Locate the cell with the specified text and output its [X, Y] center coordinate. 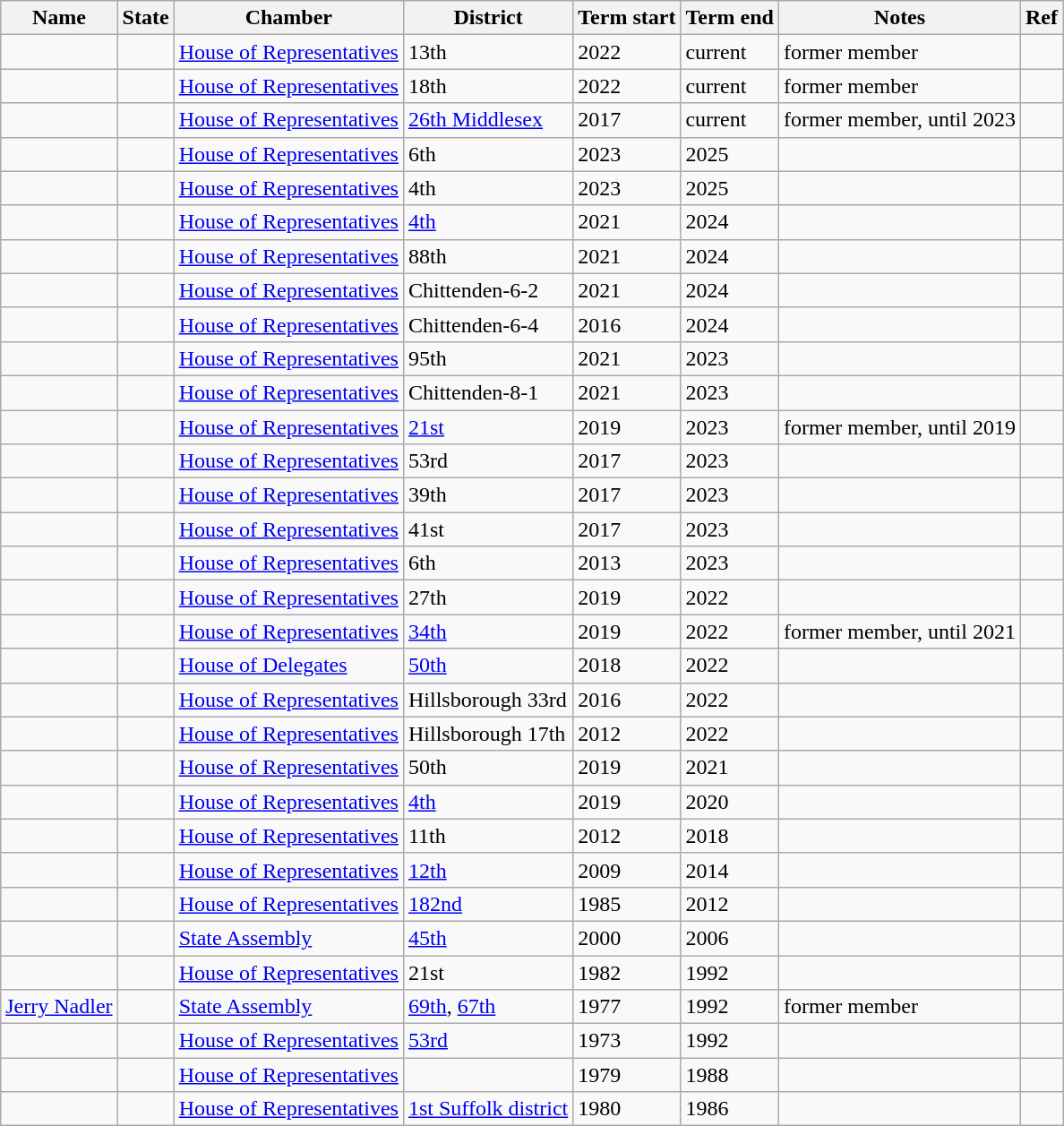
34th [487, 632]
Notes [899, 18]
26th Middlesex [487, 120]
District [487, 18]
1st Suffolk district [487, 1109]
Term end [730, 18]
Chamber [288, 18]
2020 [730, 802]
1986 [730, 1109]
Jerry Nadler [59, 1007]
Term start [627, 18]
27th [487, 597]
1982 [627, 972]
12th [487, 870]
13th [487, 52]
11th [487, 836]
2006 [730, 938]
2014 [730, 870]
Chittenden-6-2 [487, 290]
Name [59, 18]
Hillsborough 17th [487, 734]
39th [487, 495]
2009 [627, 870]
Hillsborough 33rd [487, 700]
1977 [627, 1007]
1988 [730, 1075]
69th, 67th [487, 1007]
1979 [627, 1075]
1980 [627, 1109]
2013 [627, 563]
41st [487, 529]
Ref [1041, 18]
18th [487, 86]
2000 [627, 938]
Chittenden-6-4 [487, 324]
88th [487, 256]
Chittenden-8-1 [487, 392]
95th [487, 358]
1985 [627, 904]
45th [487, 938]
State [145, 18]
House of Delegates [288, 666]
1973 [627, 1041]
former member, until 2021 [899, 632]
182nd [487, 904]
former member, until 2019 [899, 427]
former member, until 2023 [899, 120]
